Provide the [x, y] coordinate of the cell's center where the given text is located.  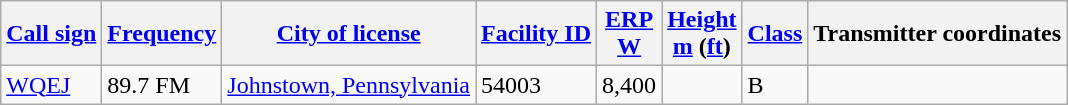
89.7 FM [162, 85]
54003 [536, 85]
Class [775, 34]
8,400 [630, 85]
ERPW [630, 34]
Frequency [162, 34]
WQEJ [52, 85]
Transmitter coordinates [938, 34]
Facility ID [536, 34]
Call sign [52, 34]
Johnstown, Pennsylvania [349, 85]
City of license [349, 34]
B [775, 85]
Heightm (ft) [702, 34]
